Pinpoint the cell where the given text exists, returning its [x, y] midpoint coordinate. 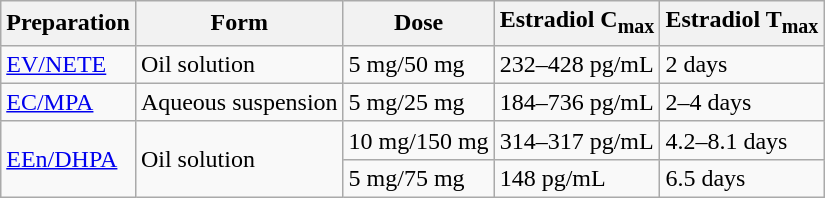
EV/NETE [68, 64]
184–736 pg/mL [577, 102]
5 mg/50 mg [418, 64]
Aqueous suspension [239, 102]
4.2–8.1 days [742, 140]
Dose [418, 23]
232–428 pg/mL [577, 64]
Form [239, 23]
6.5 days [742, 178]
2–4 days [742, 102]
EC/MPA [68, 102]
314–317 pg/mL [577, 140]
5 mg/25 mg [418, 102]
10 mg/150 mg [418, 140]
Estradiol Cmax [577, 23]
Estradiol Tmax [742, 23]
5 mg/75 mg [418, 178]
Preparation [68, 23]
EEn/DHPA [68, 159]
148 pg/mL [577, 178]
2 days [742, 64]
